Output the [x, y] coordinate of the center of the cell containing the given text.  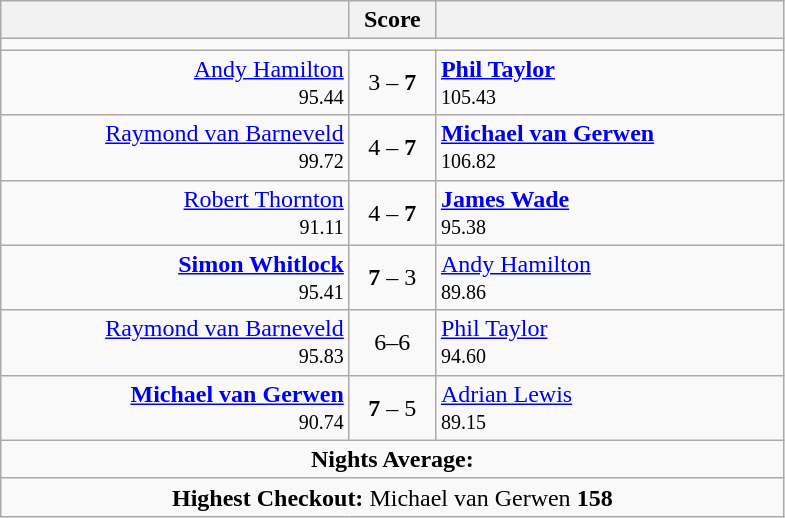
3 – 7 [392, 82]
7 – 5 [392, 408]
Michael van Gerwen 90.74 [176, 408]
Andy Hamilton 95.44 [176, 82]
Raymond van Barneveld 95.83 [176, 342]
Nights Average: [392, 459]
Adrian Lewis 89.15 [610, 408]
Robert Thornton 91.11 [176, 212]
James Wade 95.38 [610, 212]
Highest Checkout: Michael van Gerwen 158 [392, 497]
6–6 [392, 342]
Raymond van Barneveld 99.72 [176, 148]
Simon Whitlock 95.41 [176, 278]
Andy Hamilton 89.86 [610, 278]
Phil Taylor 105.43 [610, 82]
Score [392, 20]
Michael van Gerwen 106.82 [610, 148]
7 – 3 [392, 278]
Phil Taylor 94.60 [610, 342]
